Locate the cell with the specified text and output its [x, y] center coordinate. 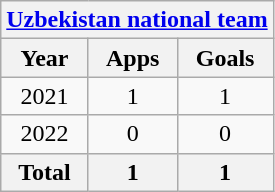
2021 [45, 96]
2022 [45, 134]
Total [45, 172]
Uzbekistan national team [137, 20]
Year [45, 58]
Goals [225, 58]
Apps [132, 58]
